Search for the cell housing the specified text and yield its (x, y) center coordinate. 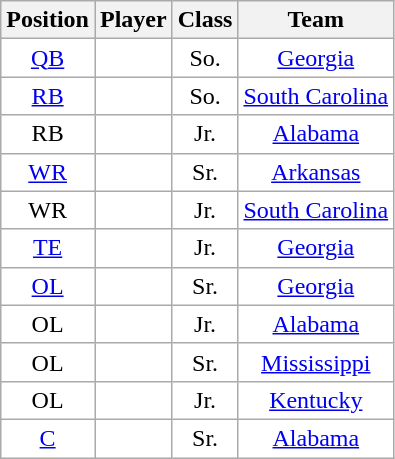
QB (48, 58)
TE (48, 248)
Player (133, 20)
Class (205, 20)
Mississippi (316, 362)
Position (48, 20)
Arkansas (316, 172)
C (48, 438)
Kentucky (316, 400)
Team (316, 20)
